Identify which cell holds the provided text, then report its (x, y) central coordinate. 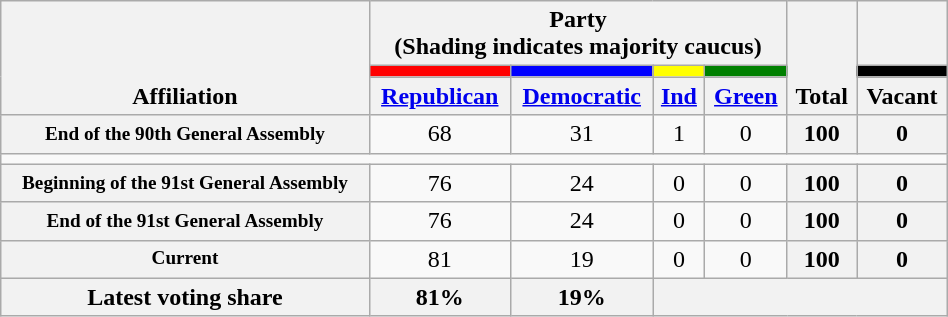
19% (582, 297)
Democratic (582, 96)
Beginning of the 91st General Assembly (185, 183)
Affiliation (185, 58)
Latest voting share (185, 297)
31 (582, 134)
1 (679, 134)
Party (Shading indicates majority caucus) (578, 34)
Ind (679, 96)
Green (746, 96)
End of the 91st General Assembly (185, 221)
Current (185, 259)
81% (440, 297)
Total (822, 58)
End of the 90th General Assembly (185, 134)
Republican (440, 96)
68 (440, 134)
19 (582, 259)
81 (440, 259)
Vacant (902, 96)
